Output the (X, Y) coordinate of the center of the cell containing the given text.  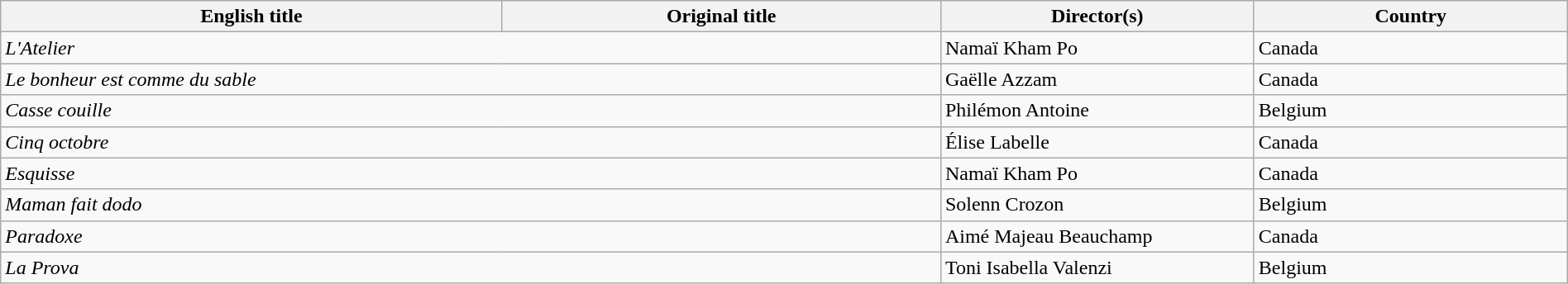
Philémon Antoine (1097, 111)
English title (251, 17)
Esquisse (471, 173)
La Prova (471, 267)
Aimé Majeau Beauchamp (1097, 236)
Paradoxe (471, 236)
Maman fait dodo (471, 205)
Toni Isabella Valenzi (1097, 267)
L'Atelier (471, 48)
Élise Labelle (1097, 142)
Solenn Crozon (1097, 205)
Gaëlle Azzam (1097, 79)
Original title (721, 17)
Director(s) (1097, 17)
Cinq octobre (471, 142)
Country (1411, 17)
Le bonheur est comme du sable (471, 79)
Casse couille (471, 111)
